For the text-containing cell, return its midpoint in (x, y) coordinate format. 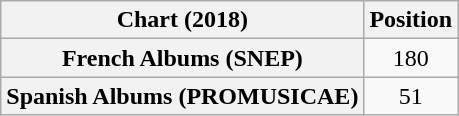
Chart (2018) (182, 20)
Spanish Albums (PROMUSICAE) (182, 96)
Position (411, 20)
French Albums (SNEP) (182, 58)
51 (411, 96)
180 (411, 58)
